From the cell containing the given text, extract its center point as [X, Y] coordinate. 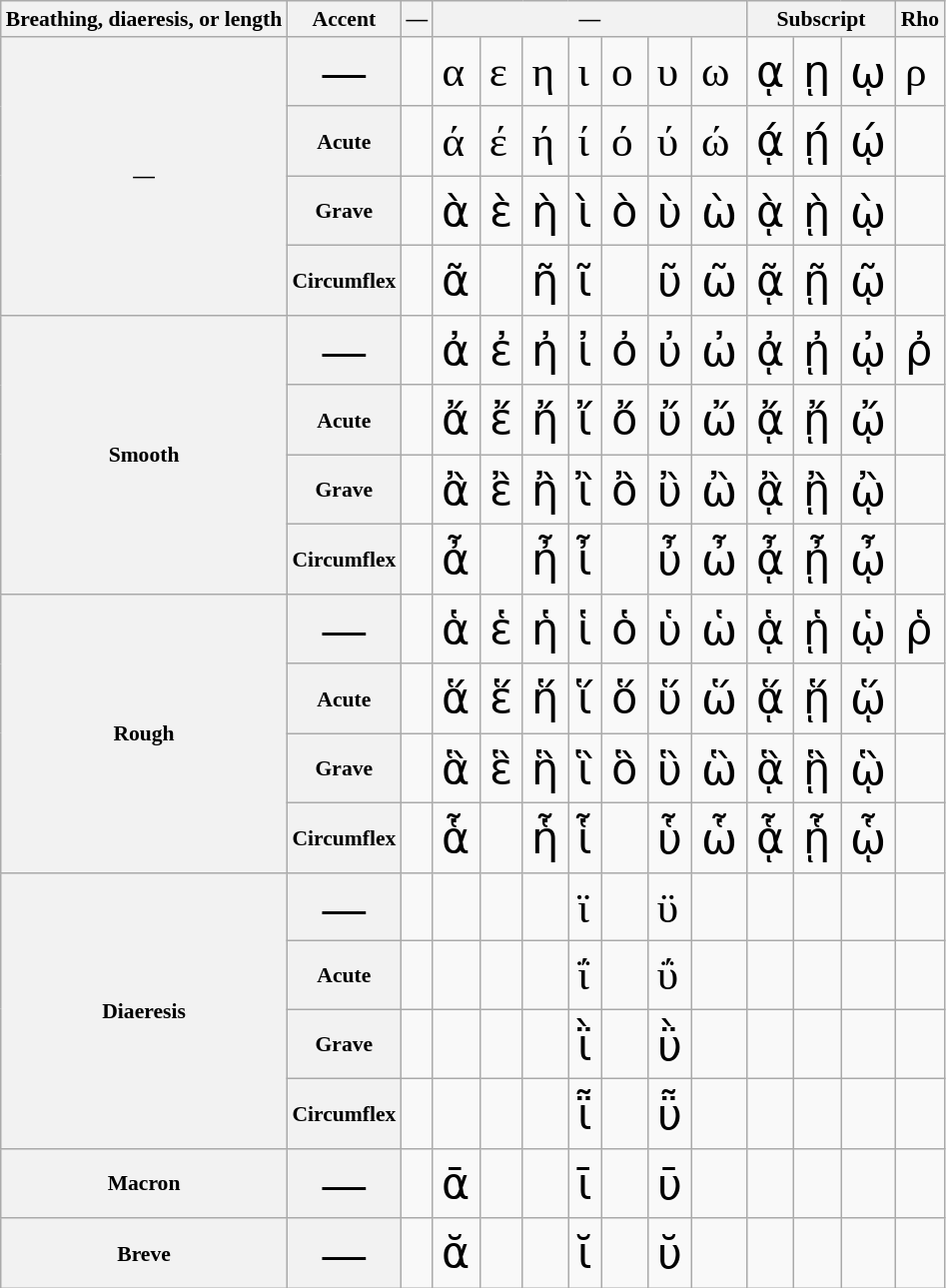
ὺ [669, 211]
ὲ [501, 211]
ῗ [585, 1113]
ἐ [501, 350]
ᾡ [869, 629]
ι [585, 71]
ε [501, 71]
ᾷ [769, 280]
ὢ [719, 490]
ὧ [719, 837]
ῑ [585, 1183]
ϋ [669, 906]
ῐ [585, 1253]
ᾶ [456, 280]
ῤ [921, 350]
ό [625, 141]
ή [545, 141]
ἅ [456, 698]
ᾃ [769, 768]
ὦ [719, 559]
ῄ [817, 141]
ᾒ [817, 490]
ω [719, 71]
ᾢ [869, 490]
ὰ [456, 211]
ἡ [545, 629]
ᾔ [817, 420]
ά [456, 141]
Diaeresis [144, 1010]
ἧ [545, 837]
ἴ [585, 420]
ῡ [669, 1183]
ἑ [501, 629]
ἢ [545, 490]
ἣ [545, 768]
ῴ [869, 141]
ἱ [585, 629]
ᾠ [869, 350]
ῆ [545, 280]
ὃ [625, 768]
ὅ [625, 698]
ἆ [456, 559]
ὐ [669, 350]
ἷ [585, 837]
ῥ [921, 629]
ὼ [719, 211]
ύ [669, 141]
α [456, 71]
ὶ [585, 211]
ᾀ [769, 350]
ᾤ [869, 420]
Smooth [144, 454]
ἇ [456, 837]
ᾑ [817, 629]
ῦ [669, 280]
ὔ [669, 420]
ῳ [869, 71]
ἠ [545, 350]
ῠ [669, 1253]
ὗ [669, 837]
ᾣ [869, 768]
ἶ [585, 559]
Rough [144, 733]
ὴ [545, 211]
ἵ [585, 698]
ῧ [669, 1113]
Macron [144, 1183]
ὑ [669, 629]
ἥ [545, 698]
ὀ [625, 350]
ῷ [869, 280]
ὤ [719, 420]
ὣ [719, 768]
Subscript [821, 19]
ὡ [719, 629]
ἕ [501, 698]
ϊ [585, 906]
ί [585, 141]
ἓ [501, 768]
ῂ [817, 211]
Breve [144, 1253]
ὕ [669, 698]
ἤ [545, 420]
ῇ [817, 280]
ᾲ [769, 211]
ἦ [545, 559]
ᾕ [817, 698]
ὠ [719, 350]
ο [625, 71]
η [545, 71]
ὖ [669, 559]
ὂ [625, 490]
ἀ [456, 350]
ᾱ [456, 1183]
ἃ [456, 768]
ᾄ [769, 420]
ώ [719, 141]
ἔ [501, 420]
Accent [344, 19]
Rho [921, 19]
ἁ [456, 629]
ἳ [585, 768]
ῖ [585, 280]
ᾆ [769, 559]
ρ [921, 71]
ᾂ [769, 490]
ὄ [625, 420]
ΰ [669, 974]
ᾰ [456, 1253]
ᾇ [769, 837]
ὓ [669, 768]
έ [501, 141]
ὸ [625, 211]
ῢ [669, 1044]
ἒ [501, 490]
ῲ [869, 211]
ἄ [456, 420]
ᾧ [869, 837]
ἲ [585, 490]
Breathing, diaeresis, or length [144, 19]
ὥ [719, 698]
ἰ [585, 350]
ῒ [585, 1044]
ᾥ [869, 698]
ᾁ [769, 629]
ΐ [585, 974]
ῃ [817, 71]
ᾖ [817, 559]
ᾳ [769, 71]
ῶ [719, 280]
υ [669, 71]
ᾦ [869, 559]
ᾓ [817, 768]
ᾐ [817, 350]
ᾴ [769, 141]
ᾅ [769, 698]
ὁ [625, 629]
ᾗ [817, 837]
ἂ [456, 490]
ὒ [669, 490]
